Pinpoint the cell where the given text exists, returning its [X, Y] midpoint coordinate. 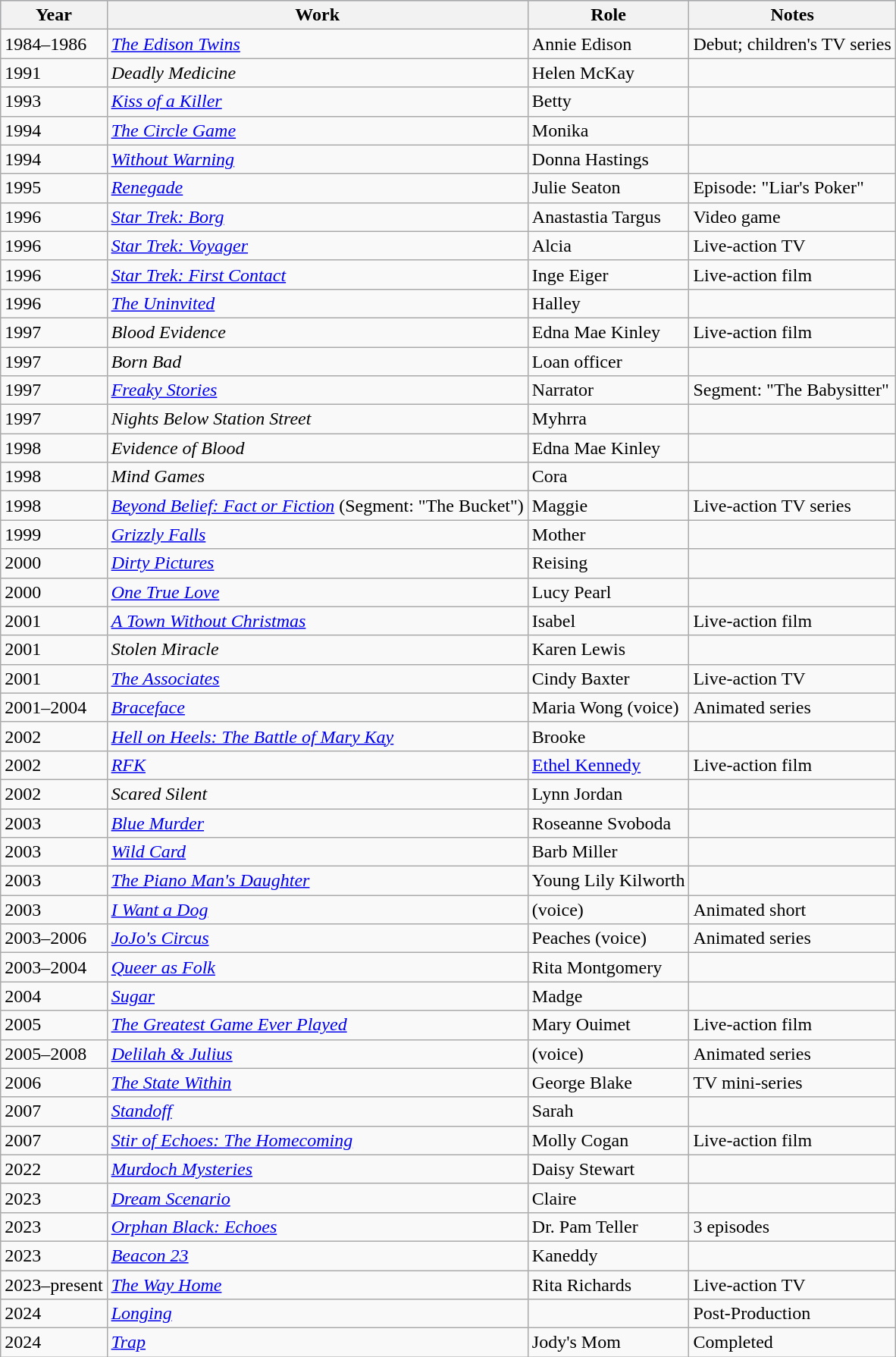
Nights Below Station Street [317, 419]
Narrator [608, 390]
One True Love [317, 592]
Reising [608, 563]
2004 [54, 996]
Betty [608, 102]
Trap [317, 1343]
Sarah [608, 1111]
Renegade [317, 188]
Video game [792, 217]
2005 [54, 1025]
Madge [608, 996]
1984–1986 [54, 44]
The Circle Game [317, 130]
Stir of Echoes: The Homecoming [317, 1140]
Rita Montgomery [608, 967]
The Associates [317, 678]
Live-action TV series [792, 506]
Maria Wong (voice) [608, 707]
The State Within [317, 1083]
Stolen Miracle [317, 650]
Annie Edison [608, 44]
Karen Lewis [608, 650]
1995 [54, 188]
The Greatest Game Ever Played [317, 1025]
Lucy Pearl [608, 592]
Born Bad [317, 362]
Ethel Kennedy [608, 765]
Evidence of Blood [317, 448]
Without Warning [317, 159]
Star Trek: Borg [317, 217]
Sugar [317, 996]
The Way Home [317, 1285]
Star Trek: Voyager [317, 246]
Mother [608, 534]
1999 [54, 534]
Dirty Pictures [317, 563]
JoJo's Circus [317, 939]
Freaky Stories [317, 390]
1993 [54, 102]
Julie Seaton [608, 188]
Monika [608, 130]
2006 [54, 1083]
3 episodes [792, 1227]
Orphan Black: Echoes [317, 1227]
Dr. Pam Teller [608, 1227]
Alcia [608, 246]
Delilah & Julius [317, 1054]
Star Trek: First Contact [317, 274]
Deadly Medicine [317, 73]
Year [54, 15]
Beacon 23 [317, 1255]
Grizzly Falls [317, 534]
Peaches (voice) [608, 939]
Anastastia Targus [608, 217]
Myhrra [608, 419]
2005–2008 [54, 1054]
A Town Without Christmas [317, 621]
2001–2004 [54, 707]
Post-Production [792, 1314]
The Edison Twins [317, 44]
Debut; children's TV series [792, 44]
Daisy Stewart [608, 1169]
Mind Games [317, 477]
The Uninvited [317, 303]
Inge Eiger [608, 274]
Standoff [317, 1111]
2023–present [54, 1285]
Halley [608, 303]
RFK [317, 765]
Rita Richards [608, 1285]
Wild Card [317, 852]
Claire [608, 1198]
Scared Silent [317, 794]
2003–2006 [54, 939]
Jody's Mom [608, 1343]
Donna Hastings [608, 159]
Barb Miller [608, 852]
Episode: "Liar's Poker" [792, 188]
Murdoch Mysteries [317, 1169]
1991 [54, 73]
Loan officer [608, 362]
Beyond Belief: Fact or Fiction (Segment: "The Bucket") [317, 506]
Braceface [317, 707]
Blue Murder [317, 823]
TV mini-series [792, 1083]
Notes [792, 15]
Cindy Baxter [608, 678]
George Blake [608, 1083]
Brooke [608, 736]
Helen McKay [608, 73]
2022 [54, 1169]
Hell on Heels: The Battle of Mary Kay [317, 736]
Blood Evidence [317, 332]
Queer as Folk [317, 967]
Segment: "The Babysitter" [792, 390]
Longing [317, 1314]
Work [317, 15]
The Piano Man's Daughter [317, 881]
Animated short [792, 910]
Young Lily Kilworth [608, 881]
I Want a Dog [317, 910]
Role [608, 15]
2003–2004 [54, 967]
Lynn Jordan [608, 794]
Molly Cogan [608, 1140]
Roseanne Svoboda [608, 823]
Kaneddy [608, 1255]
Isabel [608, 621]
Dream Scenario [317, 1198]
Completed [792, 1343]
Mary Ouimet [608, 1025]
Maggie [608, 506]
Cora [608, 477]
Kiss of a Killer [317, 102]
